For the text-containing cell, return its midpoint in [X, Y] coordinate format. 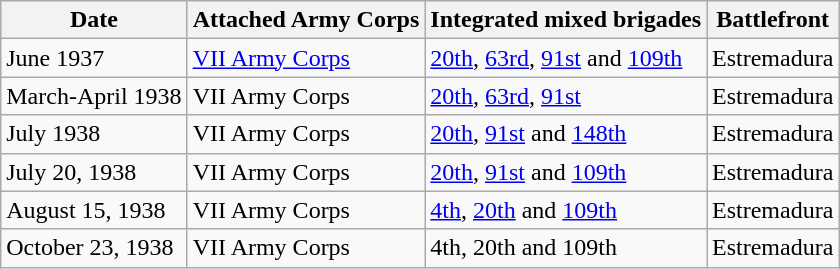
August 15, 1938 [94, 210]
20th, 91st and 148th [566, 134]
20th, 63rd, 91st [566, 96]
Attached Army Corps [306, 20]
20th, 91st and 109th [566, 172]
July 20, 1938 [94, 172]
Battlefront [773, 20]
Integrated mixed brigades [566, 20]
Date [94, 20]
October 23, 1938 [94, 248]
March-April 1938 [94, 96]
July 1938 [94, 134]
June 1937 [94, 58]
20th, 63rd, 91st and 109th [566, 58]
